Output the (X, Y) coordinate of the center of the cell containing the given text.  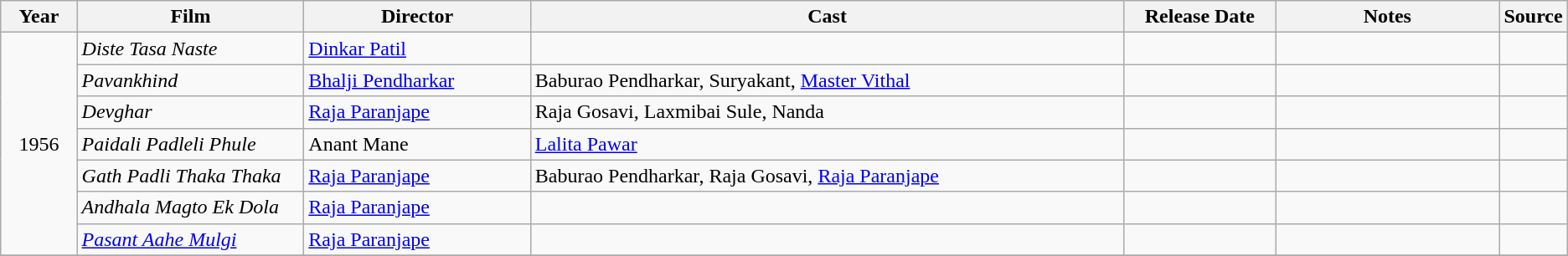
Raja Gosavi, Laxmibai Sule, Nanda (828, 112)
Devghar (191, 112)
Diste Tasa Naste (191, 49)
Andhala Magto Ek Dola (191, 207)
Source (1533, 17)
Paidali Padleli Phule (191, 144)
Bhalji Pendharkar (417, 80)
Baburao Pendharkar, Suryakant, Master Vithal (828, 80)
Year (39, 17)
Director (417, 17)
1956 (39, 144)
Dinkar Patil (417, 49)
Pavankhind (191, 80)
Release Date (1199, 17)
Notes (1387, 17)
Cast (828, 17)
Pasant Aahe Mulgi (191, 239)
Film (191, 17)
Lalita Pawar (828, 144)
Gath Padli Thaka Thaka (191, 176)
Anant Mane (417, 144)
Baburao Pendharkar, Raja Gosavi, Raja Paranjape (828, 176)
